Return the (X, Y) coordinate for the center point of the cell that contains the specified text.  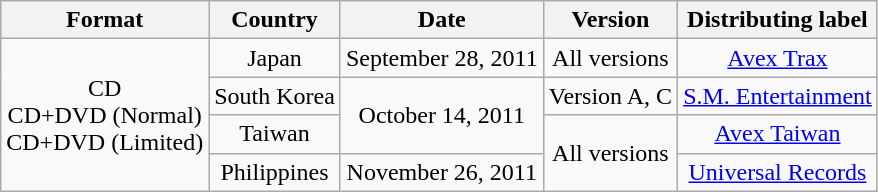
Universal Records (778, 172)
Format (105, 20)
Avex Taiwan (778, 134)
September 28, 2011 (442, 58)
Distributing label (778, 20)
Version A, C (610, 96)
Avex Trax (778, 58)
Japan (275, 58)
October 14, 2011 (442, 115)
Taiwan (275, 134)
South Korea (275, 96)
Date (442, 20)
Version (610, 20)
Country (275, 20)
CDCD+DVD (Normal)CD+DVD (Limited) (105, 115)
Philippines (275, 172)
S.M. Entertainment (778, 96)
November 26, 2011 (442, 172)
